Determine the [X, Y] coordinate at the center of the cell enclosing the given text.  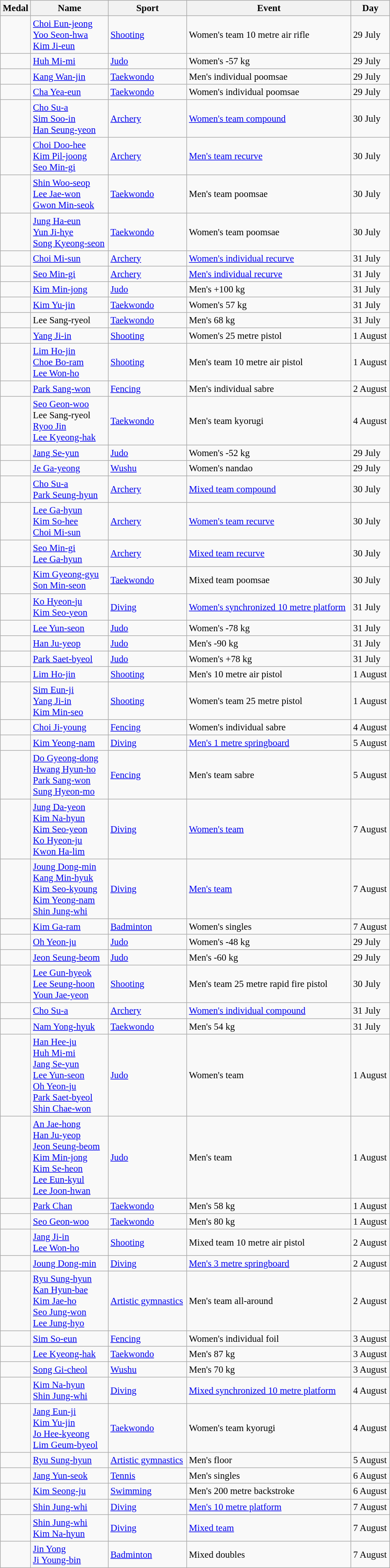
Men's 1 metre springboard [269, 743]
Kim Yeong-nam [70, 743]
Men's +100 kg [269, 289]
Swimming [147, 1492]
Huh Mi-mi [70, 61]
Women's team kyorugi [269, 1429]
Do Gyeong-dongHwang Hyun-hoPark Sang-wonSung Hyeon-mo [70, 775]
Men's team recurve [269, 156]
Sim Eun-jiYang Ji-inKim Min-seo [70, 701]
Men's 58 kg [269, 1206]
Men's individual poomsae [269, 77]
Jang Yun-seok [70, 1476]
Day [370, 8]
Men's 3 metre springboard [269, 1263]
Women's nandao [269, 468]
Men's 10 metre air pistol [269, 674]
Kim Yu-jin [70, 305]
Men's 200 metre backstroke [269, 1492]
Jung Da-yeonKim Na-hyunKim Seo-yeonKo Hyeon-juKwon Ha-lim [70, 829]
Seo Geon-woo [70, 1221]
Kim Na-hyunShin Jung-whi [70, 1391]
Mixed team poomsae [269, 581]
Shin Jung-whiKim Na-hyun [70, 1528]
Men's team sabre [269, 775]
Seo Geon-wooLee Sang-ryeolRyoo JinLee Kyeong-hak [70, 421]
Kim Min-jong [70, 289]
Women's -78 kg [269, 628]
Mixed team [269, 1528]
Lee Kyeong-hak [70, 1354]
Mixed team compound [269, 489]
Jang Ji-inLee Won-ho [70, 1243]
Men's -90 kg [269, 643]
Lim Ho-jin [70, 674]
Women's singles [269, 927]
Ko Hyeon-juKim Seo-yeon [70, 607]
Women's individual foil [269, 1339]
Event [269, 8]
Women's team 10 metre air rifle [269, 35]
Name [70, 8]
Choi Ji-young [70, 727]
Han Hee-juHuh Mi-miJang Se-yunLee Yun-seonOh Yeon-juPark Saet-byeolShin Chae-won [70, 1075]
Men's team all-around [269, 1301]
Park Sang-won [70, 389]
Mixed doubles [269, 1554]
Kim Ga-ram [70, 927]
Men's 70 kg [269, 1370]
Jin YongJi Young-bin [70, 1554]
Women's team compound [269, 119]
Kim Gyeong-gyuSon Min-seon [70, 581]
Mixed synchronized 10 metre platform [269, 1391]
Women's 25 metre pistol [269, 336]
Mixed team recurve [269, 554]
Joung Dong-min [70, 1263]
Men's -60 kg [269, 958]
Je Ga-yeong [70, 468]
Men's 80 kg [269, 1221]
Men's individual sabre [269, 389]
Men's team kyorugi [269, 421]
Kang Wan-jin [70, 77]
Lee Gun-hyeokLee Seung-hoonYoun Jae-yeon [70, 984]
Shin Jung-whi [70, 1507]
Lee Sang-ryeol [70, 320]
Joung Dong-minKang Min-hyukKim Seo-kyoungKim Yeong-namShin Jung-whi [70, 889]
Lee Yun-seon [70, 628]
Jang Eun-jiKim Yu-jinJo Hee-kyeongLim Geum-byeol [70, 1429]
Men's team poomsae [269, 194]
Sport [147, 8]
Men's team 25 metre rapid fire pistol [269, 984]
Ryu Sung-hyun [70, 1460]
Tennis [147, 1476]
Nam Yong-hyuk [70, 1026]
Women's -48 kg [269, 942]
Shin Woo-seopLee Jae-wonGwon Min-seok [70, 194]
Cho Su-a [70, 1011]
Choi Eun-jeongYoo Seon-hwaKim Ji-eun [70, 35]
Sim So-eun [70, 1339]
Park Chan [70, 1206]
Han Ju-yeop [70, 643]
Men's floor [269, 1460]
Lee Ga-hyunKim So-heeChoi Mi-sun [70, 521]
Jung Ha-eunYun Ji-hyeSong Kyeong-seon [70, 232]
Mixed team 10 metre air pistol [269, 1243]
Seo Min-giLee Ga-hyun [70, 554]
Kim Seong-ju [70, 1492]
Oh Yeon-ju [70, 942]
Women's team 25 metre pistol [269, 701]
Women's -52 kg [269, 453]
Choi Doo-heeKim Pil-joongSeo Min-gi [70, 156]
Women's individual compound [269, 1011]
Women's synchronized 10 metre platform [269, 607]
Jang Se-yun [70, 453]
Men's 10 metre platform [269, 1507]
An Jae-hongHan Ju-yeopJeon Seung-beomKim Min-jongKim Se-heonLee Eun-kyulLee Joon-hwan [70, 1157]
Women's team poomsae [269, 232]
Yang Ji-in [70, 336]
Men's 54 kg [269, 1026]
Women's team recurve [269, 521]
Men's team 10 metre air pistol [269, 362]
Ryu Sung-hyunKan Hyun-baeKim Jae-hoSeo Jung-wonLee Jung-hyo [70, 1301]
Cho Su-aSim Soo-inHan Seung-yeon [70, 119]
Women's individual sabre [269, 727]
Women's -57 kg [269, 61]
Men's individual recurve [269, 274]
Seo Min-gi [70, 274]
Men's singles [269, 1476]
Choi Mi-sun [70, 258]
Lim Ho-jinChoe Bo-ramLee Won-ho [70, 362]
Jeon Seung-beom [70, 958]
Women's individual poomsae [269, 92]
Park Saet-byeol [70, 659]
Song Gi-cheol [70, 1370]
Women's individual recurve [269, 258]
Men's 87 kg [269, 1354]
Cho Su-aPark Seung-hyun [70, 489]
Men's 68 kg [269, 320]
Cha Yea-eun [70, 92]
Women's +78 kg [269, 659]
Medal [16, 8]
Women's 57 kg [269, 305]
